Capture the cell that displays the provided text and extract its [x, y] central coordinate. 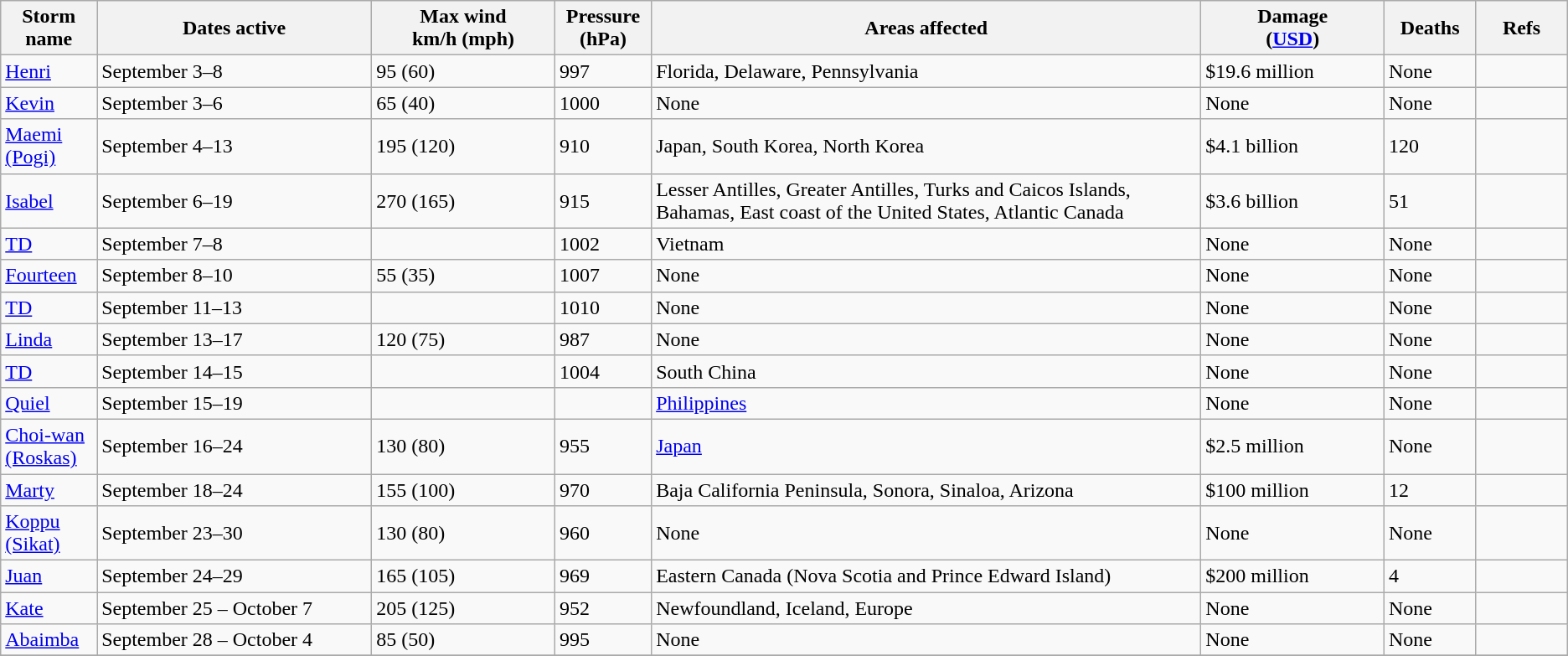
1000 [603, 103]
September 4–13 [235, 146]
Henri [49, 71]
Juan [49, 576]
165 (105) [464, 576]
$4.1 billion [1293, 146]
Refs [1521, 28]
September 23–30 [235, 533]
195 (120) [464, 146]
Philippines [926, 403]
September 3–6 [235, 103]
969 [603, 576]
Marty [49, 490]
51 [1431, 201]
Kate [49, 608]
September 3–8 [235, 71]
952 [603, 608]
Storm name [49, 28]
85 (50) [464, 640]
997 [603, 71]
960 [603, 533]
Lesser Antilles, Greater Antilles, Turks and Caicos Islands, Bahamas, East coast of the United States, Atlantic Canada [926, 201]
205 (125) [464, 608]
955 [603, 446]
September 8–10 [235, 276]
Florida, Delaware, Pennsylvania [926, 71]
Abaimba [49, 640]
Deaths [1431, 28]
987 [603, 339]
South China [926, 371]
65 (40) [464, 103]
Koppu (Sikat) [49, 533]
$2.5 million [1293, 446]
120 [1431, 146]
Maemi (Pogi) [49, 146]
September 16–24 [235, 446]
September 15–19 [235, 403]
1004 [603, 371]
$200 million [1293, 576]
Max windkm/h (mph) [464, 28]
1007 [603, 276]
Isabel [49, 201]
Choi-wan (Roskas) [49, 446]
915 [603, 201]
1010 [603, 307]
September 24–29 [235, 576]
$19.6 million [1293, 71]
Quiel [49, 403]
910 [603, 146]
155 (100) [464, 490]
September 14–15 [235, 371]
270 (165) [464, 201]
95 (60) [464, 71]
$3.6 billion [1293, 201]
Japan, South Korea, North Korea [926, 146]
1002 [603, 244]
Japan [926, 446]
Baja California Peninsula, Sonora, Sinaloa, Arizona [926, 490]
Pressure(hPa) [603, 28]
Damage(USD) [1293, 28]
September 18–24 [235, 490]
Areas affected [926, 28]
Linda [49, 339]
$100 million [1293, 490]
September 11–13 [235, 307]
12 [1431, 490]
Fourteen [49, 276]
September 28 – October 4 [235, 640]
Newfoundland, Iceland, Europe [926, 608]
September 25 – October 7 [235, 608]
120 (75) [464, 339]
55 (35) [464, 276]
September 13–17 [235, 339]
Dates active [235, 28]
970 [603, 490]
September 6–19 [235, 201]
995 [603, 640]
Vietnam [926, 244]
4 [1431, 576]
Kevin [49, 103]
Eastern Canada (Nova Scotia and Prince Edward Island) [926, 576]
September 7–8 [235, 244]
